Detect which cell encompasses the target text, then output its [X, Y] center coordinate. 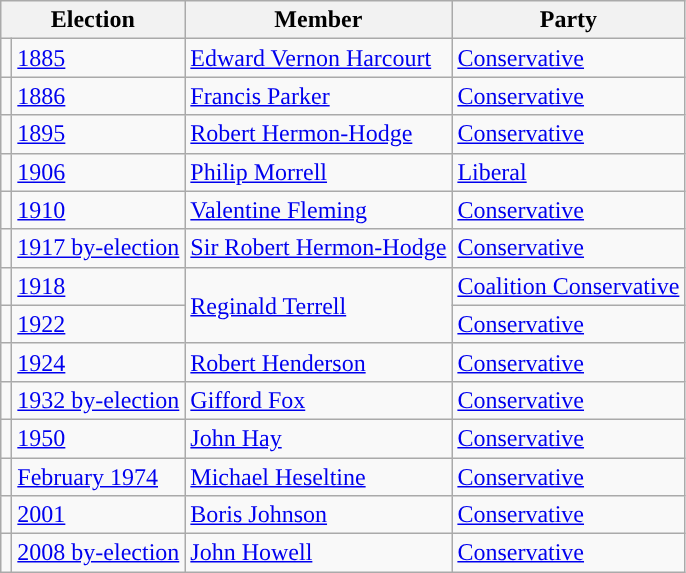
Michael Heseltine [318, 477]
1922 [98, 324]
Party [568, 20]
Robert Hermon-Hodge [318, 134]
1918 [98, 286]
Philip Morrell [318, 172]
1924 [98, 362]
Robert Henderson [318, 362]
John Hay [318, 438]
Valentine Fleming [318, 210]
2001 [98, 515]
1910 [98, 210]
Election [93, 20]
1906 [98, 172]
Boris Johnson [318, 515]
Francis Parker [318, 96]
Reginald Terrell [318, 305]
February 1974 [98, 477]
1932 by-election [98, 400]
1885 [98, 58]
John Howell [318, 553]
2008 by-election [98, 553]
1895 [98, 134]
Edward Vernon Harcourt [318, 58]
Liberal [568, 172]
1886 [98, 96]
Sir Robert Hermon-Hodge [318, 248]
1950 [98, 438]
Gifford Fox [318, 400]
1917 by-election [98, 248]
Member [318, 20]
Coalition Conservative [568, 286]
